Find where the given text appears and provide that cell's center as [X, Y] coordinate. 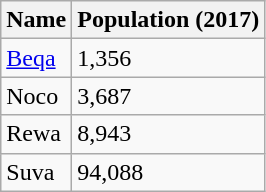
94,088 [168, 172]
Rewa [36, 134]
8,943 [168, 134]
Name [36, 20]
3,687 [168, 96]
Noco [36, 96]
Population (2017) [168, 20]
Beqa [36, 58]
Suva [36, 172]
1,356 [168, 58]
